Return [X, Y] of the center of cell containing provided text 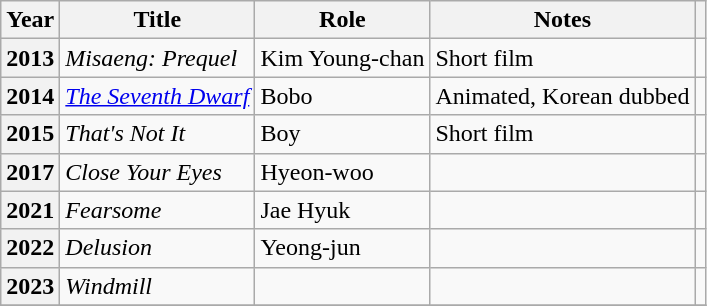
2015 [30, 134]
Bobo [342, 96]
That's Not It [158, 134]
Windmill [158, 286]
Year [30, 20]
Misaeng: Prequel [158, 58]
2021 [30, 210]
Notes [562, 20]
Boy [342, 134]
Kim Young-chan [342, 58]
Close Your Eyes [158, 172]
2017 [30, 172]
Hyeon-woo [342, 172]
Animated, Korean dubbed [562, 96]
Title [158, 20]
2013 [30, 58]
Jae Hyuk [342, 210]
2023 [30, 286]
2022 [30, 248]
Role [342, 20]
The Seventh Dwarf [158, 96]
Yeong-jun [342, 248]
2014 [30, 96]
Fearsome [158, 210]
Delusion [158, 248]
